Pinpoint the cell where the given text exists, returning its (x, y) midpoint coordinate. 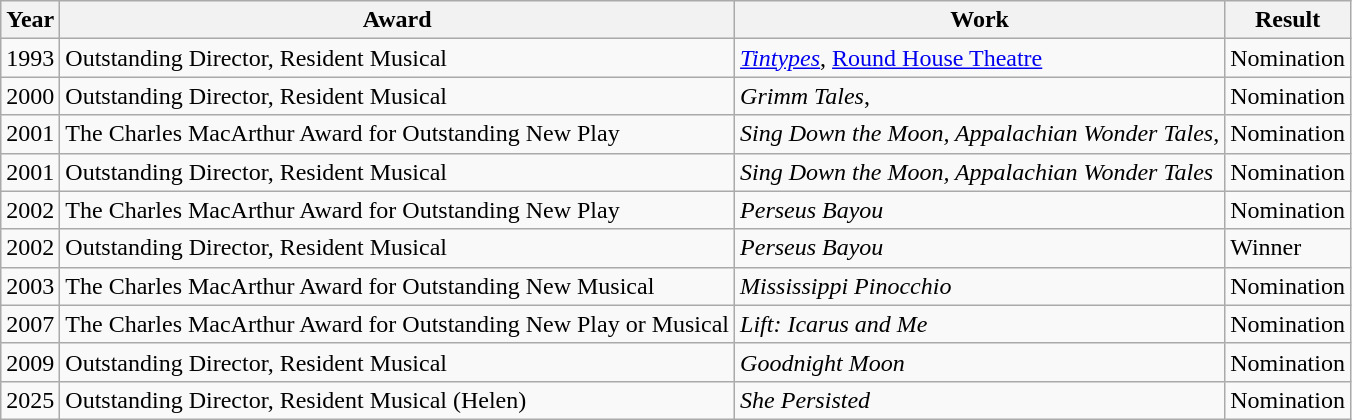
2000 (30, 96)
Mississippi Pinocchio (980, 286)
1993 (30, 58)
Work (980, 20)
2007 (30, 324)
Lift: Icarus and Me (980, 324)
She Persisted (980, 400)
Grimm Tales, (980, 96)
Tintypes, Round House Theatre (980, 58)
Winner (1288, 248)
Sing Down the Moon, Appalachian Wonder Tales, (980, 134)
2009 (30, 362)
The Charles MacArthur Award for Outstanding New Play or Musical (398, 324)
2003 (30, 286)
Sing Down the Moon, Appalachian Wonder Tales (980, 172)
Year (30, 20)
Result (1288, 20)
2025 (30, 400)
The Charles MacArthur Award for Outstanding New Musical (398, 286)
Goodnight Moon (980, 362)
Outstanding Director, Resident Musical (Helen) (398, 400)
Award (398, 20)
